From the cell containing the given text, extract its center point as [x, y] coordinate. 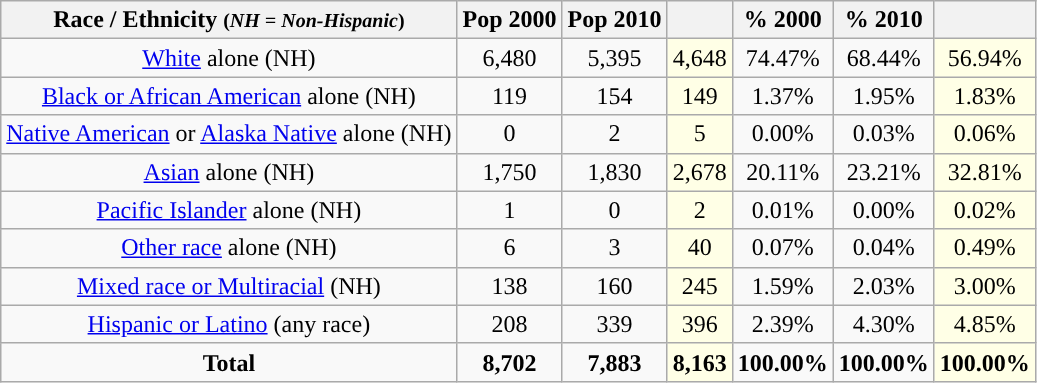
8,702 [510, 362]
Mixed race or Multiracial (NH) [229, 286]
4.30% [884, 324]
339 [614, 324]
Pop 2000 [510, 20]
23.21% [884, 172]
6,480 [510, 58]
0.01% [782, 210]
1.83% [984, 96]
3 [614, 248]
56.94% [984, 58]
2,678 [700, 172]
Total [229, 362]
68.44% [884, 58]
1.95% [884, 96]
Pacific Islander alone (NH) [229, 210]
7,883 [614, 362]
396 [700, 324]
20.11% [782, 172]
Hispanic or Latino (any race) [229, 324]
208 [510, 324]
4.85% [984, 324]
1.59% [782, 286]
0.04% [884, 248]
% 2000 [782, 20]
6 [510, 248]
1 [510, 210]
3.00% [984, 286]
154 [614, 96]
5,395 [614, 58]
245 [700, 286]
40 [700, 248]
Pop 2010 [614, 20]
0.07% [782, 248]
1.37% [782, 96]
Native American or Alaska Native alone (NH) [229, 134]
74.47% [782, 58]
Other race alone (NH) [229, 248]
White alone (NH) [229, 58]
2.03% [884, 286]
1,830 [614, 172]
8,163 [700, 362]
Asian alone (NH) [229, 172]
160 [614, 286]
Race / Ethnicity (NH = Non-Hispanic) [229, 20]
32.81% [984, 172]
2.39% [782, 324]
0.03% [884, 134]
% 2010 [884, 20]
149 [700, 96]
5 [700, 134]
0.49% [984, 248]
138 [510, 286]
1,750 [510, 172]
Black or African American alone (NH) [229, 96]
0.02% [984, 210]
119 [510, 96]
0.06% [984, 134]
4,648 [700, 58]
